Find where the given text appears and provide that cell's center as (X, Y) coordinate. 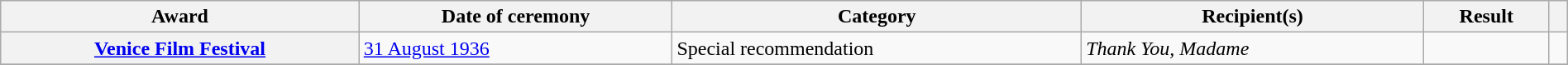
Venice Film Festival (180, 48)
31 August 1936 (516, 48)
Thank You, Madame (1253, 48)
Date of ceremony (516, 17)
Special recommendation (877, 48)
Award (180, 17)
Category (877, 17)
Result (1486, 17)
Recipient(s) (1253, 17)
